Detect which cell encompasses the target text, then output its [X, Y] center coordinate. 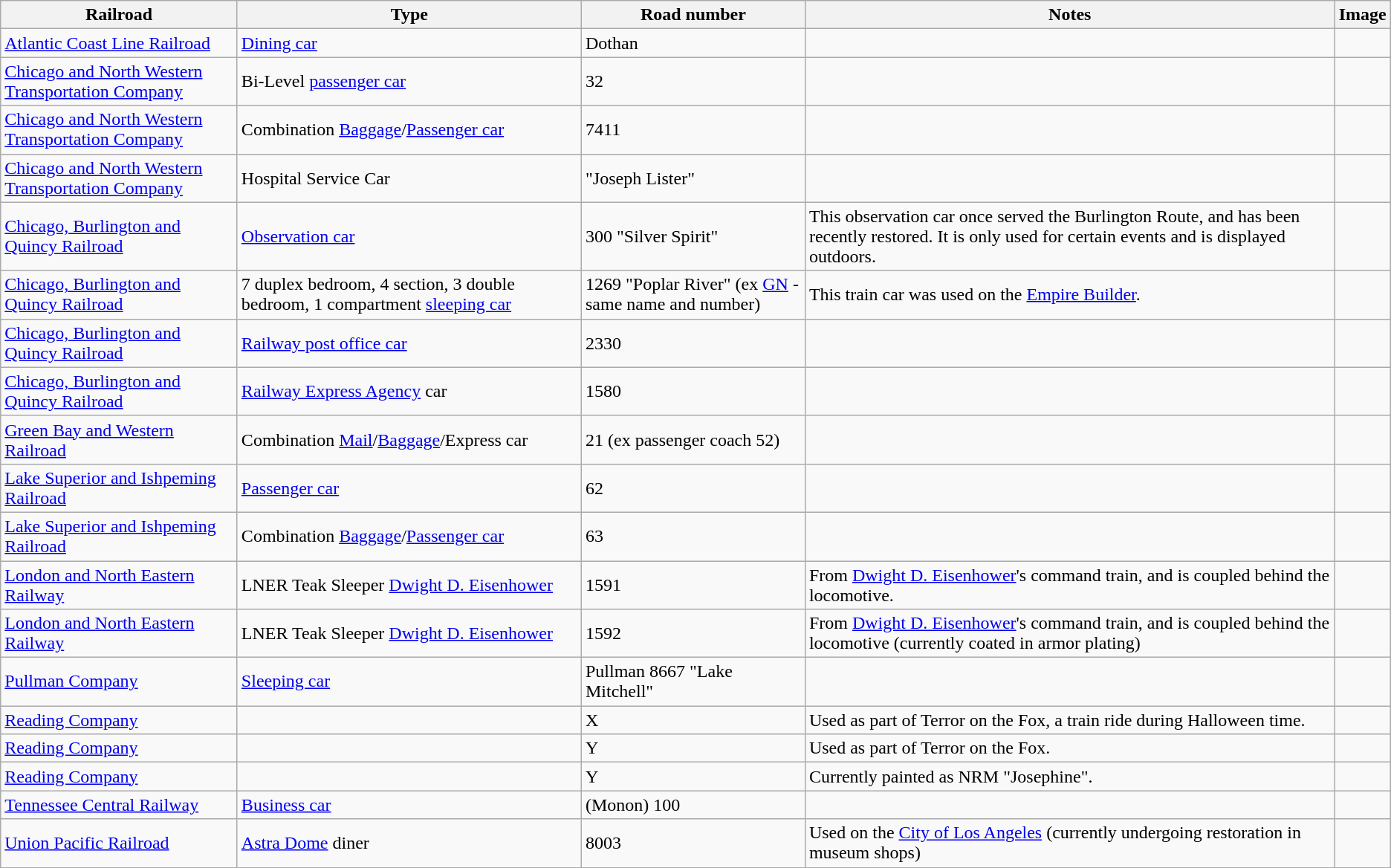
1592 [693, 633]
Image [1363, 15]
Used as part of Terror on the Fox. [1070, 748]
Dining car [409, 43]
Combination Mail/Baggage/Express car [409, 440]
Used on the City of Los Angeles (currently undergoing restoration in museum shops) [1070, 843]
300 "Silver Spirit" [693, 236]
Hospital Service Car [409, 178]
Pullman 8667 "Lake Mitchell" [693, 682]
Bi-Level passenger car [409, 82]
21 (ex passenger coach 52) [693, 440]
Sleeping car [409, 682]
Road number [693, 15]
7411 [693, 129]
Union Pacific Railroad [119, 843]
Railway Express Agency car [409, 391]
Pullman Company [119, 682]
Currently painted as NRM "Josephine". [1070, 777]
8003 [693, 843]
Type [409, 15]
7 duplex bedroom, 4 section, 3 double bedroom, 1 compartment sleeping car [409, 294]
Tennessee Central Railway [119, 805]
63 [693, 537]
This observation car once served the Burlington Route, and has been recently restored. It is only used for certain events and is displayed outdoors. [1070, 236]
X [693, 720]
62 [693, 488]
This train car was used on the Empire Builder. [1070, 294]
From Dwight D. Eisenhower's command train, and is coupled behind the locomotive (currently coated in armor plating) [1070, 633]
Astra Dome diner [409, 843]
Railway post office car [409, 343]
Passenger car [409, 488]
1269 "Poplar River" (ex GN - same name and number) [693, 294]
(Monon) 100 [693, 805]
32 [693, 82]
From Dwight D. Eisenhower's command train, and is coupled behind the locomotive. [1070, 584]
2330 [693, 343]
Green Bay and Western Railroad [119, 440]
Atlantic Coast Line Railroad [119, 43]
Railroad [119, 15]
1591 [693, 584]
Used as part of Terror on the Fox, a train ride during Halloween time. [1070, 720]
"Joseph Lister" [693, 178]
Dothan [693, 43]
Notes [1070, 15]
Observation car [409, 236]
1580 [693, 391]
Business car [409, 805]
